Find where the given text appears and provide that cell's center as [x, y] coordinate. 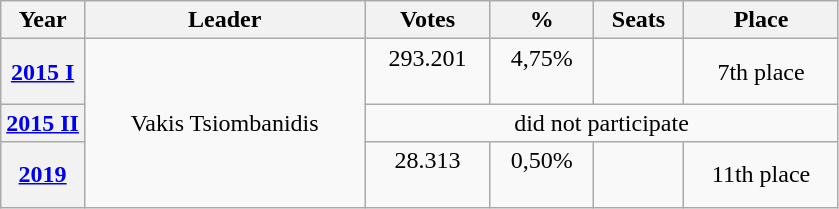
28.313 [428, 174]
Seats [638, 20]
Year [43, 20]
Vakis Tsiombanidis [224, 123]
2015 ΙΙ [43, 123]
Votes [428, 20]
293.201 [428, 72]
Place [761, 20]
2019 [43, 174]
% [542, 20]
7th place [761, 72]
0,50% [542, 174]
4,75% [542, 72]
2015 Ι [43, 72]
11th place [761, 174]
did not participate [602, 123]
Leader [224, 20]
